From the cell containing the given text, extract its center point as [x, y] coordinate. 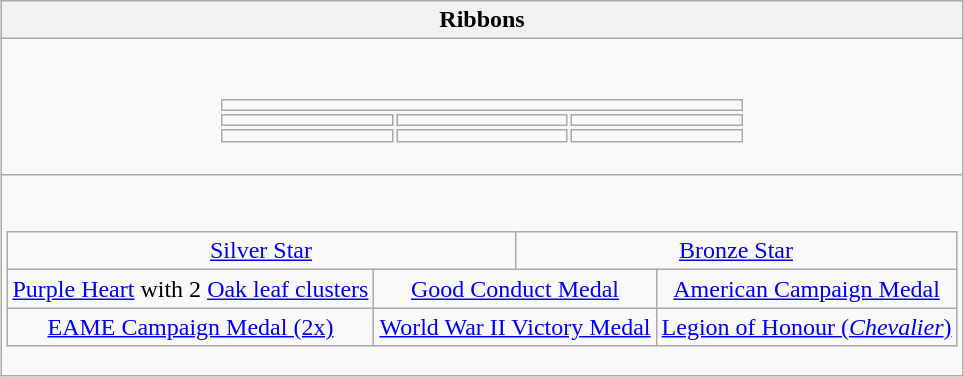
EAME Campaign Medal (2x) [190, 327]
Silver Star [261, 251]
Bronze Star [736, 251]
American Campaign Medal [806, 289]
World War II Victory Medal [515, 327]
Purple Heart with 2 Oak leaf clusters [190, 289]
Good Conduct Medal [515, 289]
Legion of Honour (Chevalier) [806, 327]
Ribbons [482, 20]
